From the cell containing the given text, extract its center point as (x, y) coordinate. 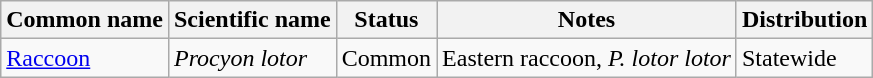
Notes (587, 20)
Scientific name (252, 20)
Status (386, 20)
Statewide (804, 58)
Common (386, 58)
Distribution (804, 20)
Eastern raccoon, P. lotor lotor (587, 58)
Procyon lotor (252, 58)
Raccoon (85, 58)
Common name (85, 20)
